Search for the cell housing the specified text and yield its (X, Y) center coordinate. 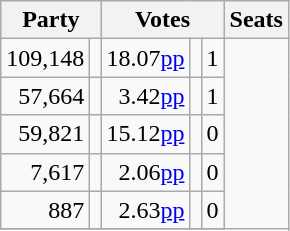
18.07pp (146, 58)
3.42pp (146, 96)
109,148 (46, 58)
Votes (162, 20)
59,821 (46, 134)
7,617 (46, 172)
Seats (256, 20)
57,664 (46, 96)
15.12pp (146, 134)
887 (46, 210)
Party (51, 20)
2.06pp (146, 172)
2.63pp (146, 210)
